Search for the cell housing the specified text and yield its [X, Y] center coordinate. 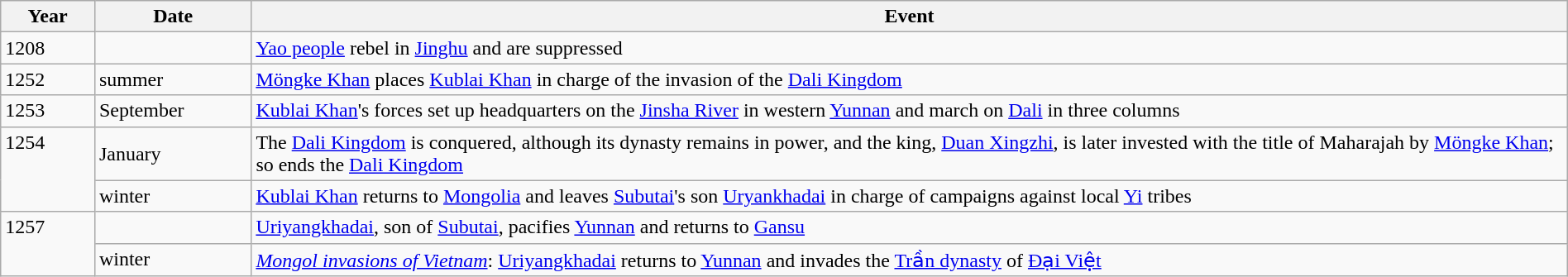
summer [172, 79]
Year [48, 17]
1208 [48, 48]
September [172, 111]
1254 [48, 169]
1253 [48, 111]
Date [172, 17]
1252 [48, 79]
Yao people rebel in Jinghu and are suppressed [910, 48]
Kublai Khan returns to Mongolia and leaves Subutai's son Uryankhadai in charge of campaigns against local Yi tribes [910, 196]
Kublai Khan's forces set up headquarters on the Jinsha River in western Yunnan and march on Dali in three columns [910, 111]
Mongol invasions of Vietnam: Uriyangkhadai returns to Yunnan and invades the Trần dynasty of Đại Việt [910, 260]
January [172, 154]
1257 [48, 244]
Möngke Khan places Kublai Khan in charge of the invasion of the Dali Kingdom [910, 79]
Event [910, 17]
Uriyangkhadai, son of Subutai, pacifies Yunnan and returns to Gansu [910, 227]
